Find where the given text appears and provide that cell's center as [x, y] coordinate. 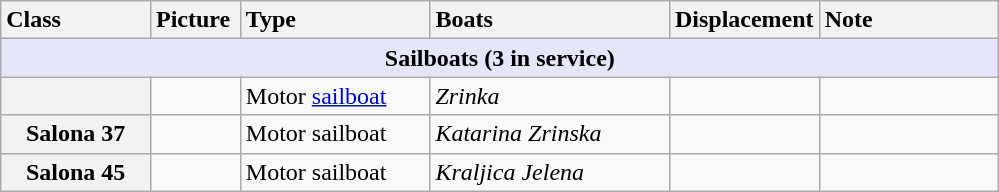
Class [76, 20]
Displacement [744, 20]
Salona 37 [76, 134]
Katarina Zrinska [550, 134]
Boats [550, 20]
Sailboats (3 in service) [500, 58]
Zrinka [550, 96]
Type [335, 20]
Salona 45 [76, 172]
Picture [195, 20]
Kraljica Jelena [550, 172]
Note [909, 20]
